Scan for the cell matching the given text and deliver its [X, Y] coordinate at center. 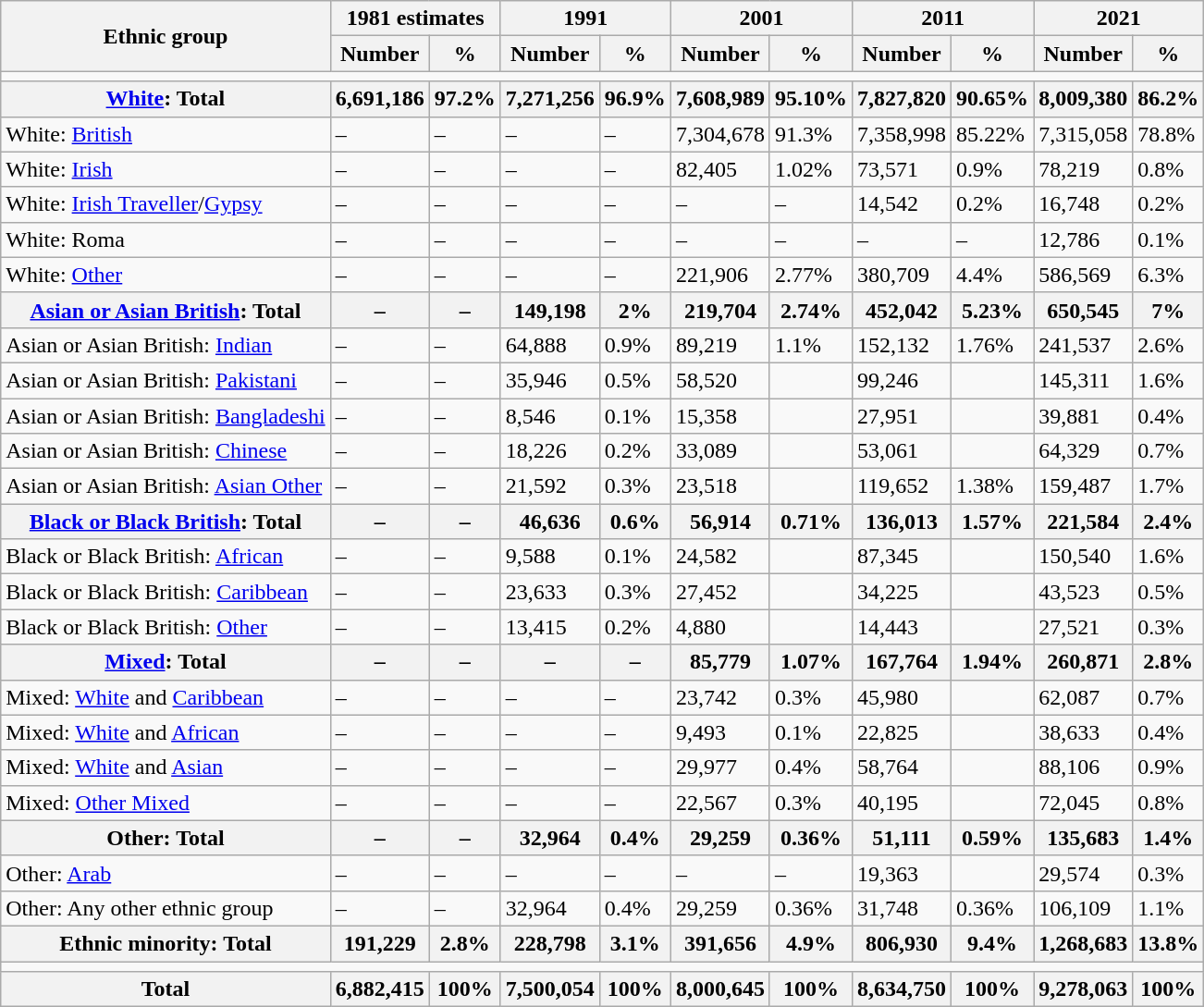
35,946 [549, 380]
191,229 [379, 943]
33,089 [719, 451]
0.71% [810, 522]
167,764 [901, 662]
99,246 [901, 380]
2001 [761, 18]
135,683 [1084, 838]
8,000,645 [719, 989]
22,825 [901, 732]
15,358 [719, 415]
221,584 [1084, 522]
12,786 [1084, 239]
106,109 [1084, 908]
39,881 [1084, 415]
7% [1169, 310]
96.9% [634, 99]
6,691,186 [379, 99]
9,588 [549, 557]
219,704 [719, 310]
78.8% [1169, 134]
Other: Any other ethnic group [166, 908]
95.10% [810, 99]
Other: Arab [166, 873]
64,888 [549, 345]
23,518 [719, 486]
7,500,054 [549, 989]
87,345 [901, 557]
806,930 [901, 943]
19,363 [901, 873]
7,304,678 [719, 134]
9.4% [993, 943]
86.2% [1169, 99]
31,748 [901, 908]
53,061 [901, 451]
16,748 [1084, 204]
145,311 [1084, 380]
0.59% [993, 838]
34,225 [901, 592]
Black or Black British: African [166, 557]
29,574 [1084, 873]
85,779 [719, 662]
43,523 [1084, 592]
90.65% [993, 99]
Black or Black British: Other [166, 627]
9,493 [719, 732]
1981 estimates [415, 18]
2% [634, 310]
452,042 [901, 310]
88,106 [1084, 768]
1.76% [993, 345]
Ethnic minority: Total [166, 943]
21,592 [549, 486]
White: Total [166, 99]
Asian or Asian British: Total [166, 310]
Asian or Asian British: Pakistani [166, 380]
23,742 [719, 697]
72,045 [1084, 803]
8,546 [549, 415]
2011 [942, 18]
1,268,683 [1084, 943]
5.23% [993, 310]
46,636 [549, 522]
Black or Black British: Caribbean [166, 592]
650,545 [1084, 310]
Mixed: White and Caribbean [166, 697]
586,569 [1084, 275]
62,087 [1084, 697]
29,977 [719, 768]
3.1% [634, 943]
221,906 [719, 275]
27,521 [1084, 627]
45,980 [901, 697]
51,111 [901, 838]
Total [166, 989]
8,634,750 [901, 989]
7,271,256 [549, 99]
119,652 [901, 486]
1.4% [1169, 838]
241,537 [1084, 345]
4.9% [810, 943]
1.94% [993, 662]
391,656 [719, 943]
Asian or Asian British: Bangladeshi [166, 415]
91.3% [810, 134]
1.38% [993, 486]
23,633 [549, 592]
2.4% [1169, 522]
Asian or Asian British: Asian Other [166, 486]
Mixed: Total [166, 662]
Ethnic group [166, 36]
1.07% [810, 662]
Mixed: Other Mixed [166, 803]
56,914 [719, 522]
159,487 [1084, 486]
1.7% [1169, 486]
2021 [1119, 18]
260,871 [1084, 662]
150,540 [1084, 557]
73,571 [901, 169]
27,452 [719, 592]
6.3% [1169, 275]
4,880 [719, 627]
7,315,058 [1084, 134]
97.2% [464, 99]
Mixed: White and Asian [166, 768]
1991 [585, 18]
White: Other [166, 275]
18,226 [549, 451]
Mixed: White and African [166, 732]
24,582 [719, 557]
9,278,063 [1084, 989]
8,009,380 [1084, 99]
1.02% [810, 169]
22,567 [719, 803]
2.77% [810, 275]
149,198 [549, 310]
136,013 [901, 522]
13,415 [549, 627]
7,608,989 [719, 99]
40,195 [901, 803]
152,132 [901, 345]
White: Roma [166, 239]
89,219 [719, 345]
White: Irish Traveller/Gypsy [166, 204]
1.57% [993, 522]
38,633 [1084, 732]
White: Irish [166, 169]
7,358,998 [901, 134]
6,882,415 [379, 989]
4.4% [993, 275]
78,219 [1084, 169]
13.8% [1169, 943]
Asian or Asian British: Chinese [166, 451]
Black or Black British: Total [166, 522]
Asian or Asian British: Indian [166, 345]
27,951 [901, 415]
7,827,820 [901, 99]
58,764 [901, 768]
0.6% [634, 522]
2.74% [810, 310]
14,542 [901, 204]
64,329 [1084, 451]
380,709 [901, 275]
White: British [166, 134]
82,405 [719, 169]
Other: Total [166, 838]
85.22% [993, 134]
14,443 [901, 627]
58,520 [719, 380]
228,798 [549, 943]
2.6% [1169, 345]
